Identify which cell holds the provided text, then report its (x, y) central coordinate. 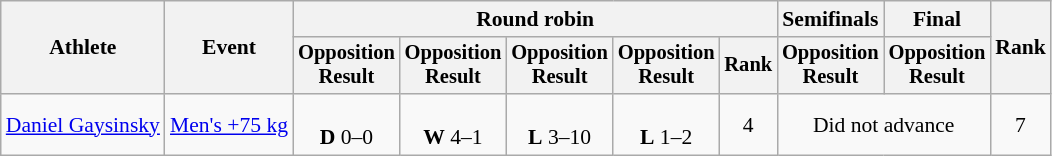
Event (229, 48)
4 (748, 124)
L 3–10 (560, 124)
Did not advance (884, 124)
D 0–0 (346, 124)
Final (938, 19)
Round robin (535, 19)
Men's +75 kg (229, 124)
L 1–2 (666, 124)
7 (1020, 124)
W 4–1 (454, 124)
Semifinals (830, 19)
Athlete (83, 48)
Daniel Gaysinsky (83, 124)
